Extract the [x, y] coordinate from the center of the cell holding the provided text.  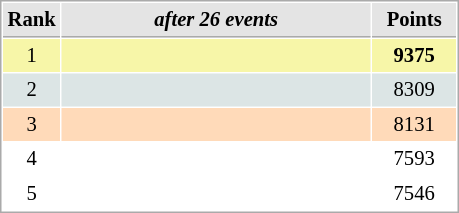
8309 [414, 90]
8131 [414, 124]
2 [32, 90]
Points [414, 20]
1 [32, 56]
9375 [414, 56]
after 26 events [216, 20]
7593 [414, 158]
4 [32, 158]
5 [32, 194]
7546 [414, 194]
Rank [32, 20]
3 [32, 124]
